For the text-containing cell, return its midpoint in [x, y] coordinate format. 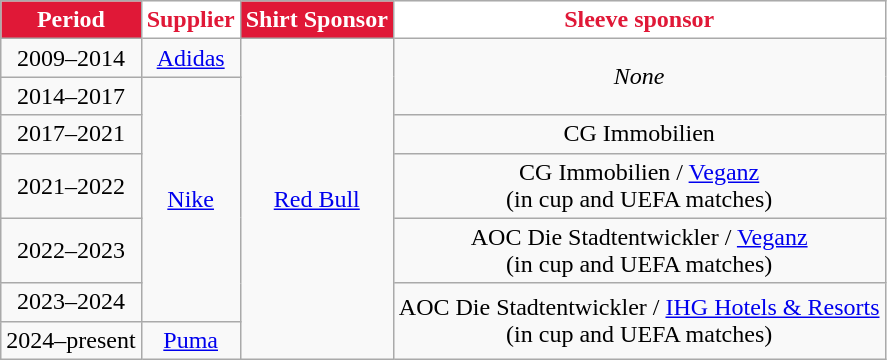
AOC Die Stadtentwickler / IHG Hotels & Resorts(in cup and UEFA matches) [639, 321]
Adidas [190, 58]
Period [71, 20]
None [639, 77]
2014–2017 [71, 96]
CG Immobilien / Veganz(in cup and UEFA matches) [639, 186]
2024–present [71, 340]
2021–2022 [71, 186]
2017–2021 [71, 134]
Nike [190, 199]
2009–2014 [71, 58]
Red Bull [316, 199]
Puma [190, 340]
Sleeve sponsor [639, 20]
2022–2023 [71, 250]
2023–2024 [71, 302]
CG Immobilien [639, 134]
AOC Die Stadtentwickler / Veganz(in cup and UEFA matches) [639, 250]
Supplier [190, 20]
Shirt Sponsor [316, 20]
